Determine the [X, Y] coordinate at the center of the cell enclosing the given text.  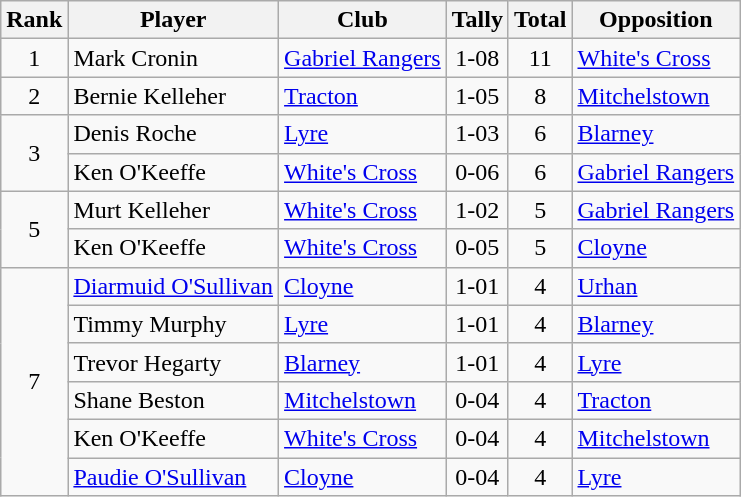
Murt Kelleher [174, 210]
Total [540, 20]
Timmy Murphy [174, 324]
Opposition [656, 20]
1-02 [477, 210]
0-06 [477, 172]
Shane Beston [174, 400]
1-08 [477, 58]
Trevor Hegarty [174, 362]
Urhan [656, 286]
1 [34, 58]
3 [34, 153]
Rank [34, 20]
Bernie Kelleher [174, 96]
Club [363, 20]
7 [34, 381]
Mark Cronin [174, 58]
Tally [477, 20]
Diarmuid O'Sullivan [174, 286]
1-03 [477, 134]
2 [34, 96]
Player [174, 20]
11 [540, 58]
0-05 [477, 248]
Paudie O'Sullivan [174, 477]
Denis Roche [174, 134]
1-05 [477, 96]
8 [540, 96]
